Locate the cell with the specified text and output its (X, Y) center coordinate. 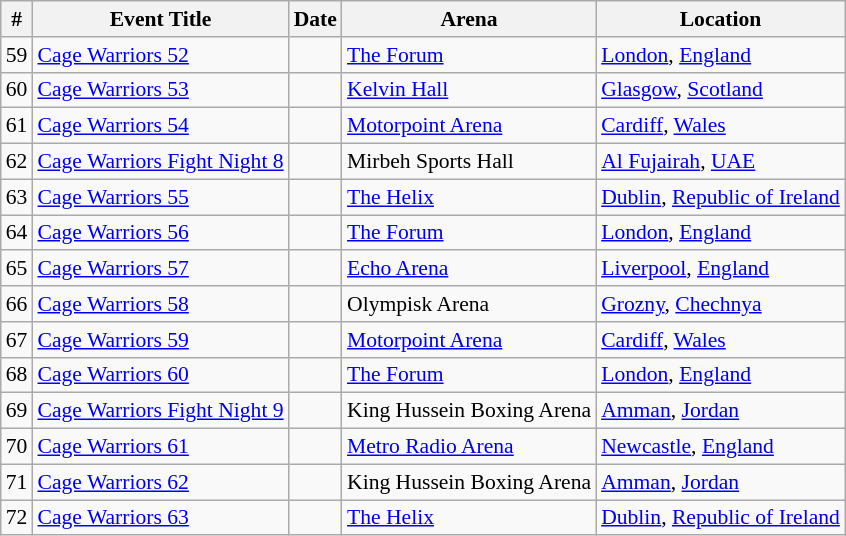
68 (17, 375)
Liverpool, England (720, 269)
Cage Warriors 57 (160, 269)
Cage Warriors Fight Night 9 (160, 411)
Cage Warriors 56 (160, 233)
71 (17, 482)
Cage Warriors 59 (160, 340)
70 (17, 447)
Cage Warriors 62 (160, 482)
Cage Warriors 52 (160, 55)
Event Title (160, 19)
69 (17, 411)
Grozny, Chechnya (720, 304)
Arena (469, 19)
Cage Warriors 60 (160, 375)
Cage Warriors Fight Night 8 (160, 162)
Cage Warriors 54 (160, 126)
62 (17, 162)
65 (17, 269)
Cage Warriors 53 (160, 90)
Glasgow, Scotland (720, 90)
Olympisk Arena (469, 304)
63 (17, 197)
67 (17, 340)
59 (17, 55)
Al Fujairah, UAE (720, 162)
Cage Warriors 55 (160, 197)
Cage Warriors 58 (160, 304)
Cage Warriors 63 (160, 518)
60 (17, 90)
64 (17, 233)
Cage Warriors 61 (160, 447)
# (17, 19)
66 (17, 304)
Newcastle, England (720, 447)
Metro Radio Arena (469, 447)
Kelvin Hall (469, 90)
72 (17, 518)
Date (316, 19)
61 (17, 126)
Echo Arena (469, 269)
Mirbeh Sports Hall (469, 162)
Location (720, 19)
